Detect which cell encompasses the target text, then output its [X, Y] center coordinate. 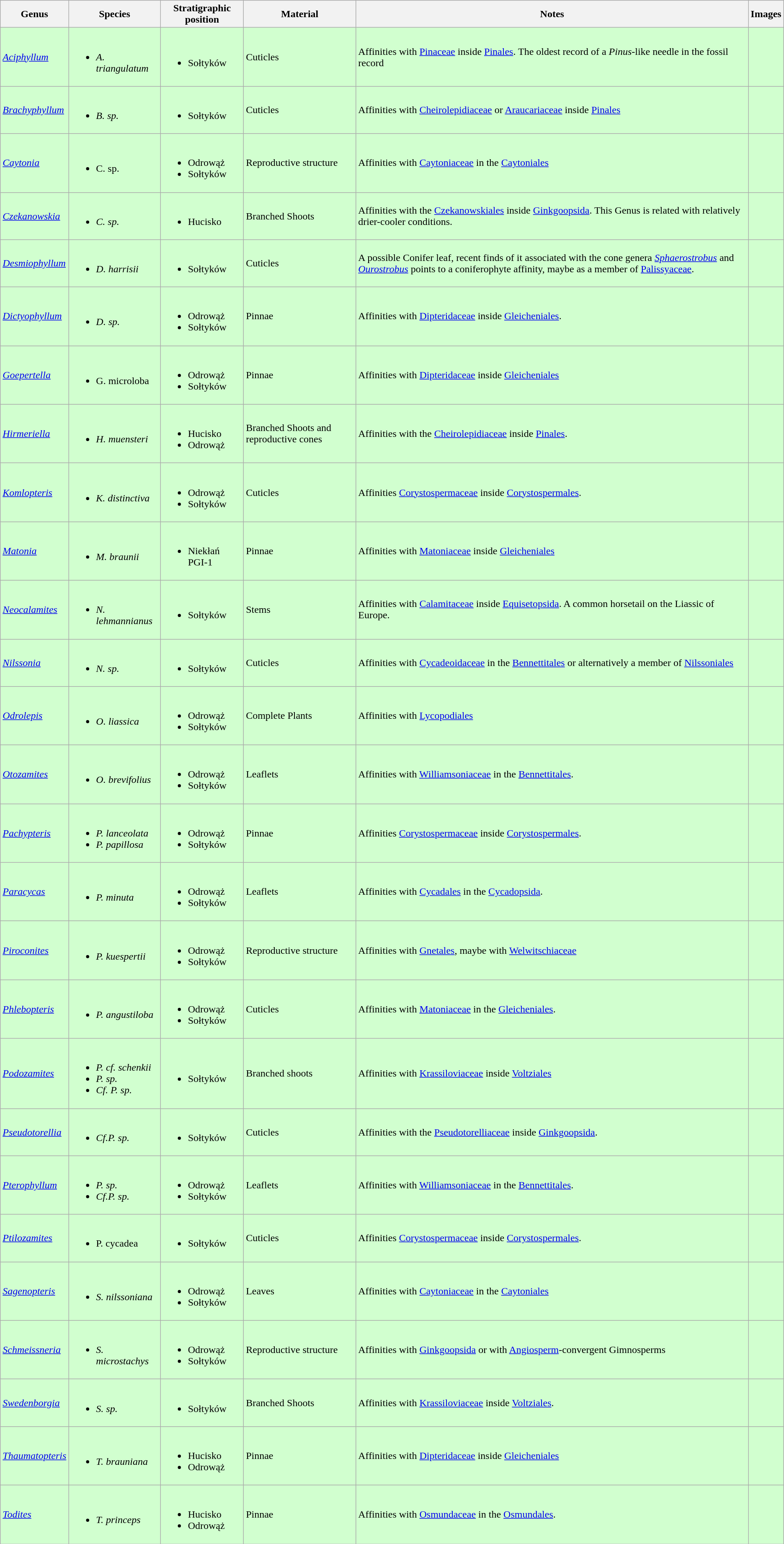
A. triangulatum [115, 57]
P. minuta [115, 892]
Swedenborgia [34, 1402]
S. nilssoniana [115, 1291]
B. sp. [115, 110]
P. cf. schenkii P. sp.Cf. P. sp. [115, 1073]
Aciphyllum [34, 57]
M. braunii [115, 551]
Hirmeriella [34, 434]
Todites [34, 1514]
Odrolepis [34, 716]
Affinities with Calamitaceae inside Equisetopsida. A common horsetail on the Liassic of Europe. [552, 609]
T. brauniana [115, 1456]
Nilssonia [34, 663]
Affinities with Matoniaceae inside Gleicheniales [552, 551]
K. distinctiva [115, 492]
T. princeps [115, 1514]
S. sp. [115, 1402]
P. sp.Cf.P. sp. [115, 1185]
P. kuespertii [115, 950]
S. microstachys [115, 1350]
Affinities with Osmundaceae in the Osmundales. [552, 1514]
Goepertella [34, 375]
Notes [552, 14]
Affinities with the Pseudotorelliaceae inside Ginkgoopsida. [552, 1132]
Brachyphyllum [34, 110]
Phlebopteris [34, 1009]
H. muensteri [115, 434]
Dictyophyllum [34, 316]
Cf.P. sp. [115, 1132]
N. lehmannianus [115, 609]
Pterophyllum [34, 1185]
Affinities with Cycadeoidaceae in the Bennettitales or alternatively a member of Nilssoniales [552, 663]
G. microloba [115, 375]
Desmiophyllum [34, 263]
Sagenopteris [34, 1291]
Affinities with Krassiloviaceae inside Voltziales [552, 1073]
Complete Plants [300, 716]
Pachypteris [34, 833]
Matonia [34, 551]
O. liassica [115, 716]
P. angustiloba [115, 1009]
Affinities with Matoniaceae in the Gleicheniales. [552, 1009]
Affinities with Dipteridaceae inside Gleicheniales. [552, 316]
Piroconites [34, 950]
O. brevifolius [115, 775]
Affinities with the Cheirolepidiaceae inside Pinales. [552, 434]
Branched Shoots and reproductive cones [300, 434]
Pseudotorellia [34, 1132]
P. lanceolataP. papillosa [115, 833]
N. sp. [115, 663]
Thaumatopteris [34, 1456]
Genus [34, 14]
Otozamites [34, 775]
D. harrisii [115, 263]
Affinities with Krassiloviaceae inside Voltziales. [552, 1402]
Neocalamites [34, 609]
Material [300, 14]
Komlopteris [34, 492]
Affinities with Cheirolepidiaceae or Araucariaceae inside Pinales [552, 110]
P. cycadea [115, 1238]
Affinities with Ginkgoopsida or with Angiosperm-convergent Gimnosperms [552, 1350]
Schmeissneria [34, 1350]
Affinities with Gnetales, maybe with Welwitschiaceae [552, 950]
Affinities with Lycopodiales [552, 716]
Branched shoots [300, 1073]
Affinities with Pinaceae inside Pinales. The oldest record of a Pinus-like needle in the fossil record [552, 57]
Ptilozamites [34, 1238]
Hucisko [202, 216]
Podozamites [34, 1073]
Caytonia [34, 163]
Paracycas [34, 892]
Stratigraphic position [202, 14]
Niekłań PGI-1 [202, 551]
Leaves [300, 1291]
Images [766, 14]
D. sp. [115, 316]
Affinities with the Czekanowskiales inside Ginkgoopsida. This Genus is related with relatively drier-cooler conditions. [552, 216]
Czekanowskia [34, 216]
Stems [300, 609]
Species [115, 14]
Affinities with Cycadales in the Cycadopsida. [552, 892]
